Detect which cell encompasses the target text, then output its [X, Y] center coordinate. 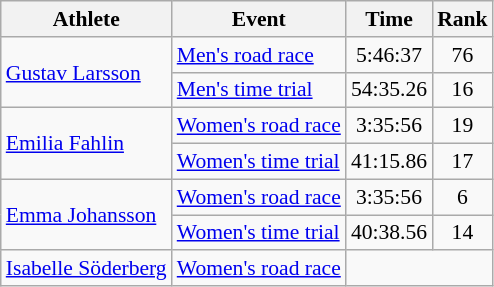
Gustav Larsson [86, 72]
19 [462, 126]
Event [259, 19]
Emma Johansson [86, 214]
Isabelle Söderberg [86, 269]
Men's road race [259, 55]
Time [389, 19]
14 [462, 233]
54:35.26 [389, 90]
16 [462, 90]
Rank [462, 19]
Athlete [86, 19]
41:15.86 [389, 162]
Emilia Fahlin [86, 144]
17 [462, 162]
76 [462, 55]
40:38.56 [389, 233]
Men's time trial [259, 90]
6 [462, 197]
5:46:37 [389, 55]
